Search for the cell housing the specified text and yield its (X, Y) center coordinate. 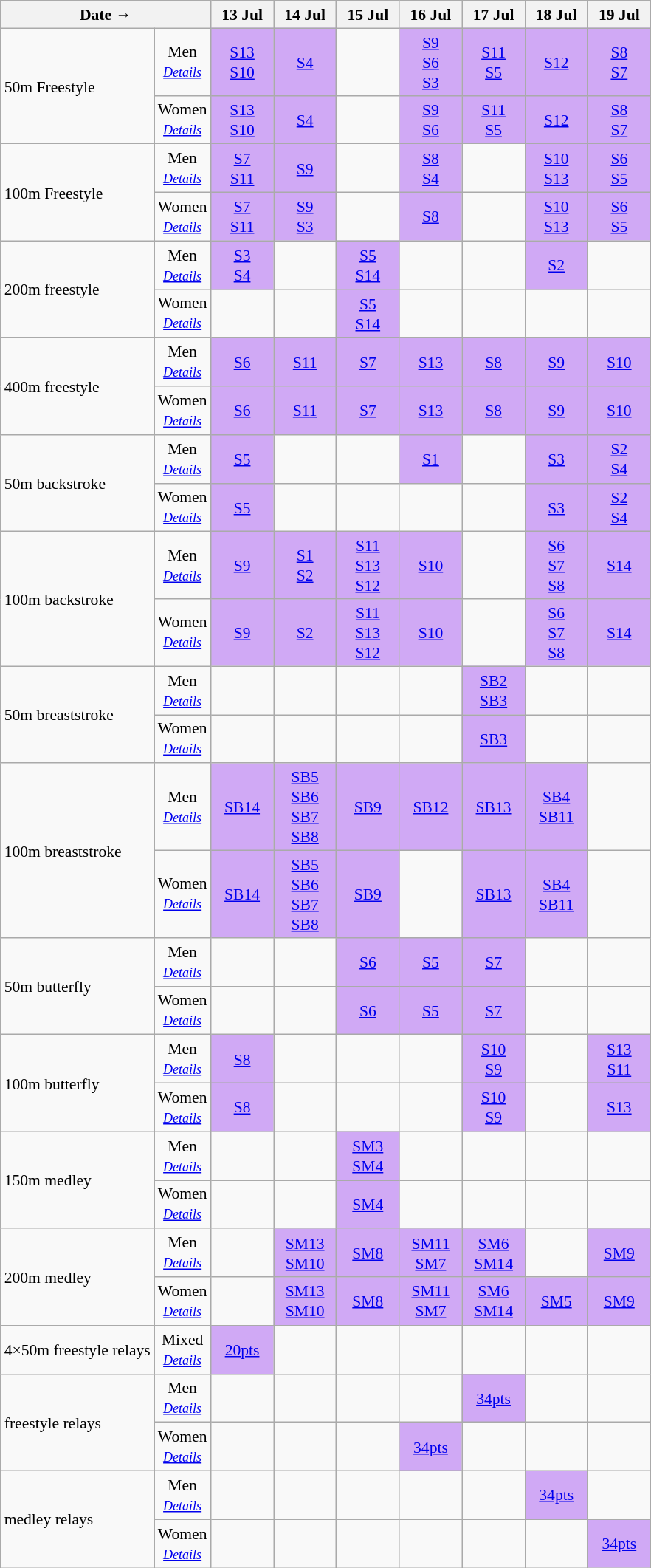
400m freestyle (77, 386)
18 Jul (557, 15)
13 Jul (242, 15)
100m backstroke (77, 599)
S9S6 (431, 120)
freestyle relays (77, 1423)
SB3 (493, 739)
SM5 (557, 1301)
50m Freestyle (77, 86)
20pts (242, 1349)
100m butterfly (77, 1083)
S9S3 (306, 216)
S1 (431, 459)
S1S2 (306, 566)
14 Jul (306, 15)
200m freestyle (77, 290)
medley relays (77, 1519)
S9S6S3 (431, 62)
S3S4 (242, 265)
S8S4 (431, 168)
100m Freestyle (77, 192)
4×50m freestyle relays (77, 1349)
17 Jul (493, 15)
19 Jul (619, 15)
50m backstroke (77, 483)
SM3SM4 (368, 1156)
50m breaststroke (77, 715)
15 Jul (368, 15)
S13S11 (619, 1059)
SM4 (368, 1205)
150m medley (77, 1180)
200m medley (77, 1276)
Date → (106, 15)
SB2SB3 (493, 691)
16 Jul (431, 15)
MixedDetails (183, 1349)
SB12 (431, 807)
50m butterfly (77, 985)
100m breaststroke (77, 850)
